Return [X, Y] of the center of cell containing provided text 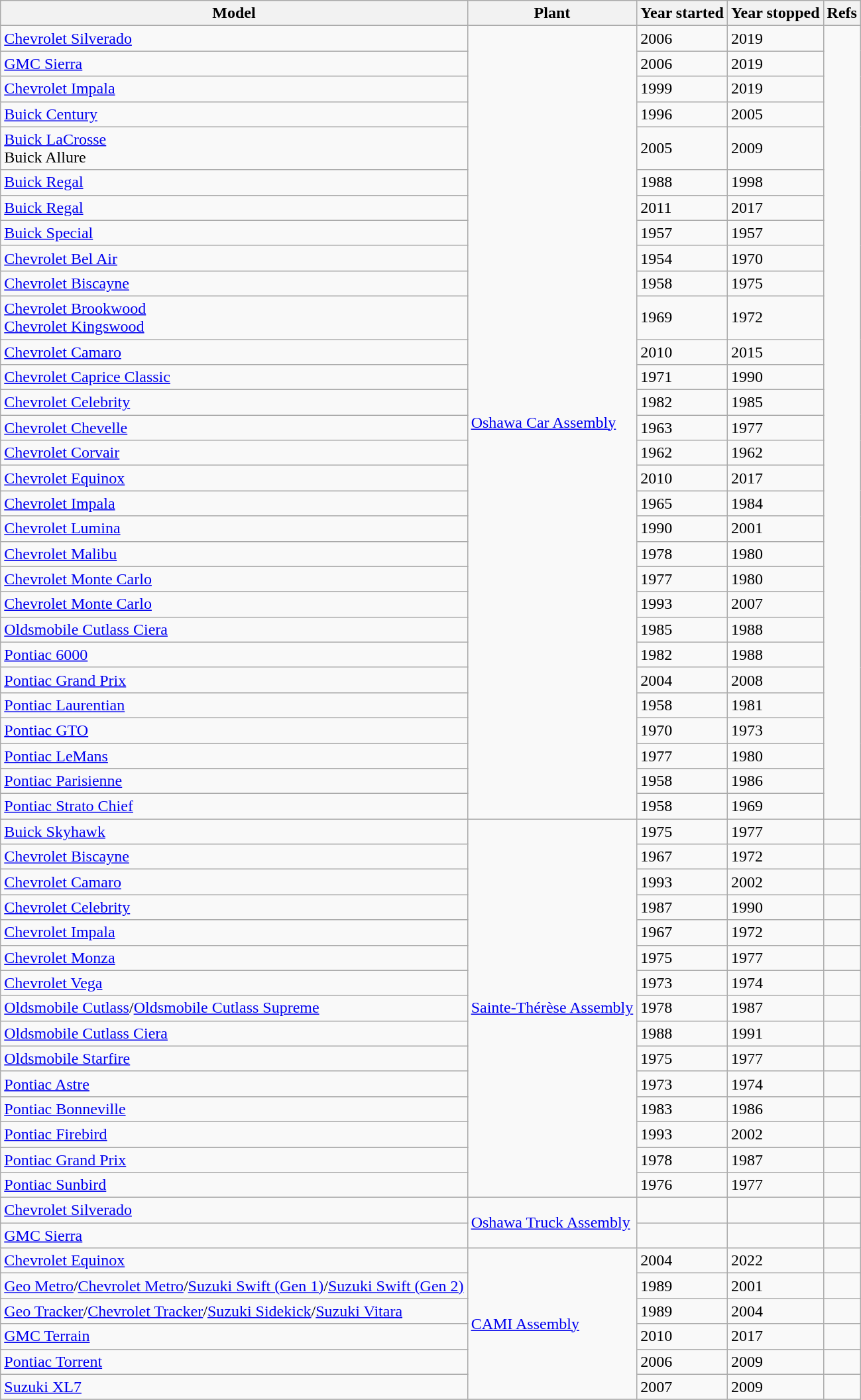
Pontiac Laurentian [234, 705]
1976 [683, 1185]
Chevrolet Monza [234, 958]
Pontiac Bonneville [234, 1109]
Pontiac Strato Chief [234, 806]
Buick Special [234, 233]
Chevrolet Lumina [234, 529]
Oldsmobile Starfire [234, 1058]
CAMI Assembly [552, 1324]
Buick Skyhawk [234, 832]
Chevrolet Chevelle [234, 428]
GMC Terrain [234, 1336]
Model [234, 13]
1991 [775, 1033]
Chevrolet Vega [234, 983]
Buick LaCrosseBuick Allure [234, 149]
Pontiac Astre [234, 1084]
1954 [683, 258]
Pontiac Firebird [234, 1134]
1965 [683, 503]
1984 [775, 503]
Chevrolet Bel Air [234, 258]
1999 [683, 89]
Pontiac GTO [234, 730]
Pontiac 6000 [234, 655]
1981 [775, 705]
1998 [775, 182]
2015 [775, 352]
Oldsmobile Cutlass/Oldsmobile Cutlass Supreme [234, 1008]
Chevrolet Caprice Classic [234, 377]
Suzuki XL7 [234, 1387]
Sainte-Thérèse Assembly [552, 1008]
Geo Metro/Chevrolet Metro/Suzuki Swift (Gen 1)/Suzuki Swift (Gen 2) [234, 1286]
Year stopped [775, 13]
1983 [683, 1109]
2008 [775, 680]
Chevrolet Malibu [234, 554]
2011 [683, 208]
1971 [683, 377]
Oshawa Truck Assembly [552, 1223]
1963 [683, 428]
Geo Tracker/Chevrolet Tracker/Suzuki Sidekick/Suzuki Vitara [234, 1311]
1996 [683, 114]
Chevrolet BrookwoodChevrolet Kingswood [234, 317]
Pontiac Parisienne [234, 781]
Refs [842, 13]
Pontiac Torrent [234, 1362]
Pontiac LeMans [234, 755]
Plant [552, 13]
Buick Century [234, 114]
Oshawa Car Assembly [552, 422]
2022 [775, 1261]
Pontiac Sunbird [234, 1185]
Chevrolet Corvair [234, 453]
Year started [683, 13]
